Locate the cell with the specified text and output its (X, Y) center coordinate. 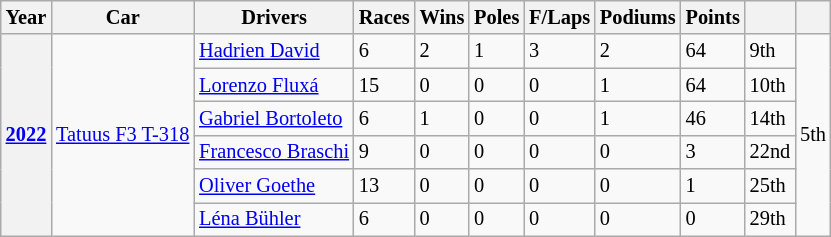
Races (384, 17)
5th (813, 135)
Year (26, 17)
Poles (496, 17)
Tatuus F3 T-318 (122, 135)
Gabriel Bortoleto (274, 118)
Léna Bühler (274, 219)
Drivers (274, 17)
Points (713, 17)
Francesco Braschi (274, 152)
F/Laps (560, 17)
Car (122, 17)
9th (770, 51)
14th (770, 118)
15 (384, 85)
9 (384, 152)
Oliver Goethe (274, 186)
22nd (770, 152)
Hadrien David (274, 51)
Podiums (638, 17)
13 (384, 186)
46 (713, 118)
25th (770, 186)
29th (770, 219)
10th (770, 85)
2022 (26, 135)
Wins (442, 17)
Lorenzo Fluxá (274, 85)
